Return the [x, y] coordinate for the center point of the cell that contains the specified text.  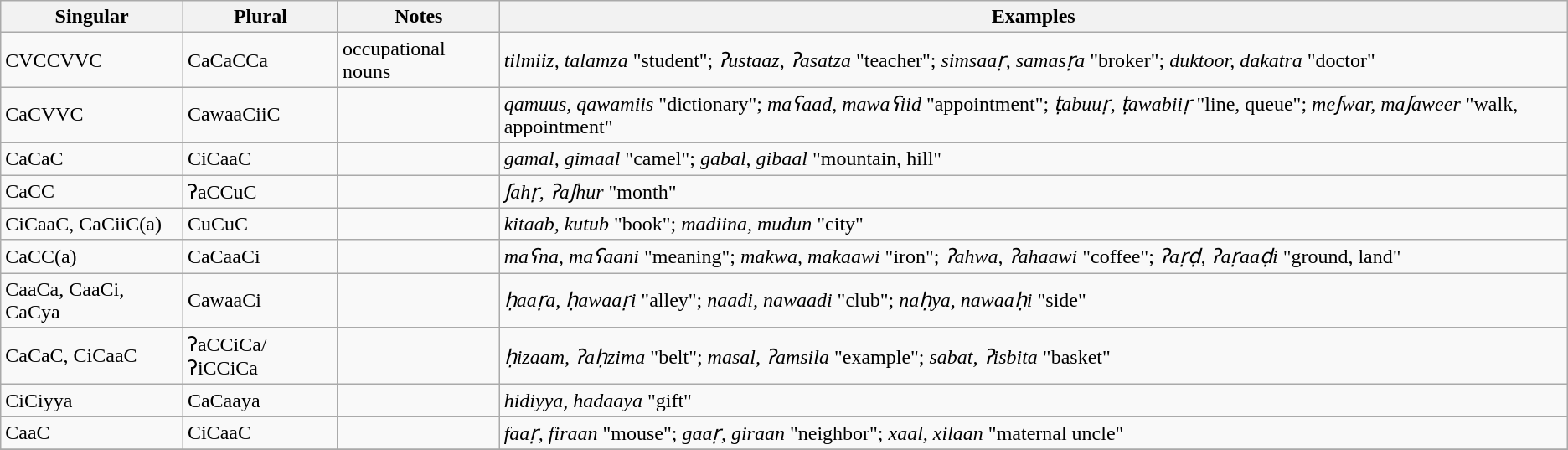
tilmiiz, talamza "student"; ʔustaaz, ʔasatza "teacher"; simsaaṛ, samasṛa "broker"; duktoor, dakatra "doctor" [1034, 60]
gamal, gimaal "camel"; gabal, gibaal "mountain, hill" [1034, 158]
CawaaCiiC [260, 116]
Plural [260, 17]
CaCaCCa [260, 60]
CaCaaya [260, 401]
Notes [419, 17]
CiCaaC, CaCiiC(a) [92, 224]
Examples [1034, 17]
ʃahṛ, ʔaʃhur "month" [1034, 191]
CiCiyya [92, 401]
Singular [92, 17]
qamuus, qawamiis "dictionary"; maʕaad, mawaʕiid "appointment"; ṭabuuṛ, ṭawabiiṛ "line, queue"; meʃwar, maʃaweer "walk, appointment" [1034, 116]
CaCC(a) [92, 256]
ḥaaṛa, ḥawaaṛi "alley"; naadi, nawaadi "club"; naḥya, nawaaḥi "side" [1034, 300]
CVCCVVC [92, 60]
ḥizaam, ʔaḥzima "belt"; masal, ʔamsila "example"; sabat, ʔisbita "basket" [1034, 356]
faaṛ, firaan "mouse"; gaaṛ, giraan "neighbor"; xaal, xilaan "maternal uncle" [1034, 433]
CaCaC, CiCaaC [92, 356]
CaCC [92, 191]
CaCaC [92, 158]
CuCuC [260, 224]
ʔaCCuC [260, 191]
ʔaCCiCa/ʔiCCiCa [260, 356]
maʕna, maʕaani "meaning"; makwa, makaawi "iron"; ʔahwa, ʔahaawi "coffee"; ʔaṛḍ, ʔaṛaaḍi "ground, land" [1034, 256]
CaaCa, CaaCi, CaCya [92, 300]
kitaab, kutub "book"; madiina, mudun "city" [1034, 224]
CaCaaCi [260, 256]
CaCVVC [92, 116]
CaaC [92, 433]
CawaaCi [260, 300]
hidiyya, hadaaya "gift" [1034, 401]
occupational nouns [419, 60]
